For the text-containing cell, return its midpoint in [X, Y] coordinate format. 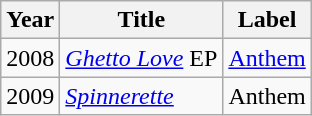
Year [30, 20]
2009 [30, 96]
Ghetto Love EP [142, 58]
Spinnerette [142, 96]
Label [267, 20]
2008 [30, 58]
Title [142, 20]
